Output the (X, Y) coordinate of the center of the cell containing the given text.  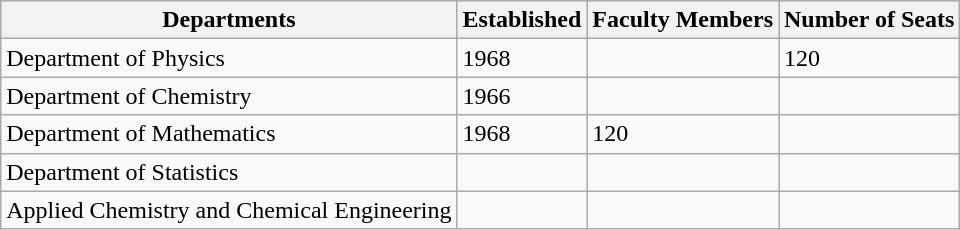
1966 (522, 96)
Department of Mathematics (229, 134)
Department of Physics (229, 58)
Applied Chemistry and Chemical Engineering (229, 210)
Department of Chemistry (229, 96)
Department of Statistics (229, 172)
Number of Seats (868, 20)
Departments (229, 20)
Established (522, 20)
Faculty Members (683, 20)
